Detect which cell encompasses the target text, then output its (x, y) center coordinate. 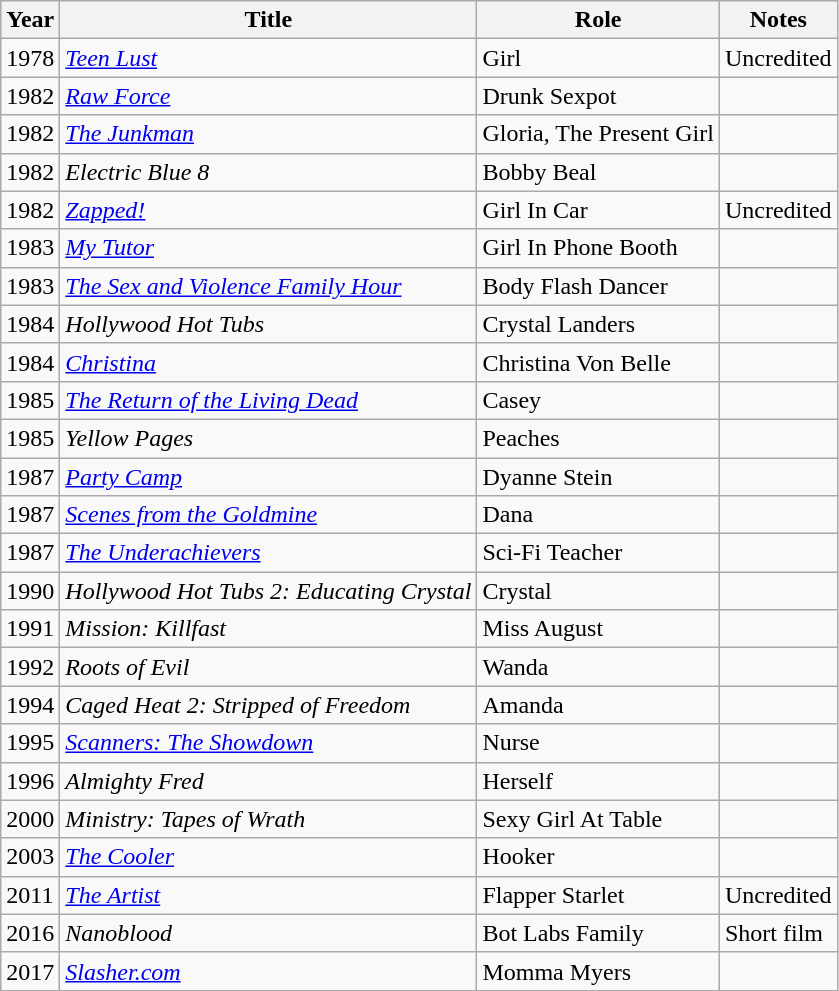
Momma Myers (598, 971)
The Underachievers (268, 553)
Title (268, 20)
2000 (30, 819)
1992 (30, 667)
My Tutor (268, 248)
Caged Heat 2: Stripped of Freedom (268, 705)
Zapped! (268, 210)
2003 (30, 857)
Hooker (598, 857)
Scenes from the Goldmine (268, 515)
The Cooler (268, 857)
Scanners: The Showdown (268, 743)
Hollywood Hot Tubs 2: Educating Crystal (268, 591)
Crystal (598, 591)
Miss August (598, 629)
Crystal Landers (598, 324)
Drunk Sexpot (598, 96)
1990 (30, 591)
1996 (30, 781)
Ministry: Tapes of Wrath (268, 819)
Notes (778, 20)
Party Camp (268, 477)
Electric Blue 8 (268, 172)
Herself (598, 781)
1995 (30, 743)
Raw Force (268, 96)
The Return of the Living Dead (268, 400)
Teen Lust (268, 58)
Year (30, 20)
Roots of Evil (268, 667)
Yellow Pages (268, 438)
Bobby Beal (598, 172)
Casey (598, 400)
Nurse (598, 743)
1994 (30, 705)
1978 (30, 58)
Short film (778, 933)
Hollywood Hot Tubs (268, 324)
Gloria, The Present Girl (598, 134)
Nanoblood (268, 933)
Almighty Fred (268, 781)
Dana (598, 515)
Role (598, 20)
Sci-Fi Teacher (598, 553)
1991 (30, 629)
Wanda (598, 667)
Girl In Car (598, 210)
Dyanne Stein (598, 477)
2011 (30, 895)
Amanda (598, 705)
Sexy Girl At Table (598, 819)
The Artist (268, 895)
Peaches (598, 438)
Girl (598, 58)
Slasher.com (268, 971)
Girl In Phone Booth (598, 248)
Flapper Starlet (598, 895)
The Sex and Violence Family Hour (268, 286)
Bot Labs Family (598, 933)
Mission: Killfast (268, 629)
The Junkman (268, 134)
Christina (268, 362)
2016 (30, 933)
Christina Von Belle (598, 362)
Body Flash Dancer (598, 286)
2017 (30, 971)
